Detect which cell encompasses the target text, then output its [x, y] center coordinate. 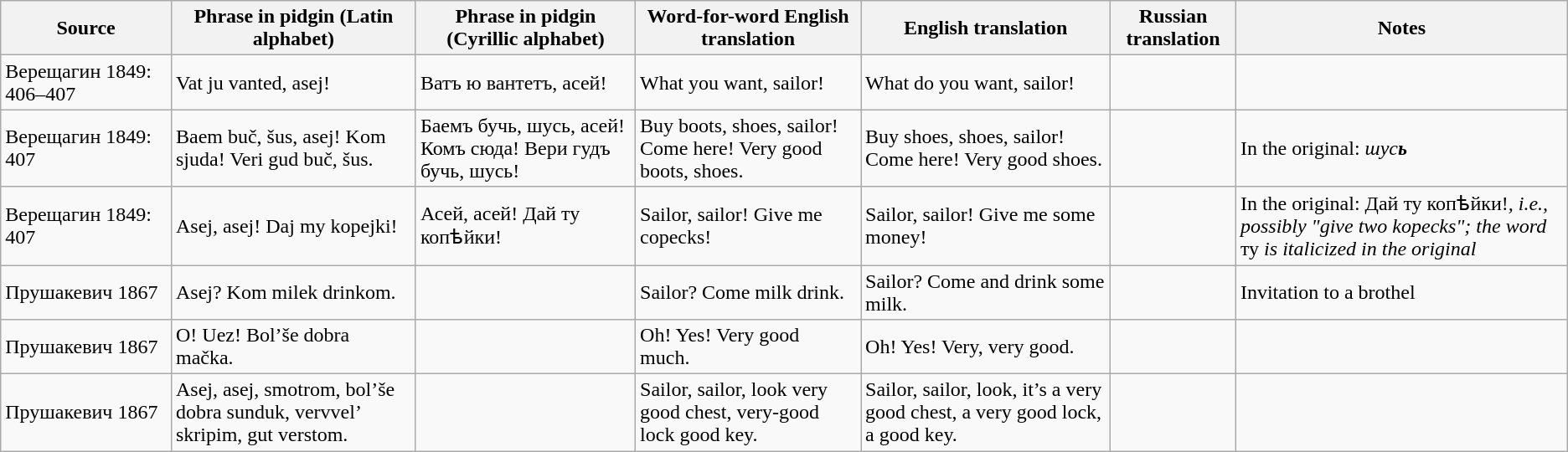
Sailor? Come milk drink. [749, 291]
Russian translation [1173, 28]
Vat ju vanted, asej! [293, 82]
Баемъ бучь, шусь, асей! Комъ сюда! Вери гудъ бучь, шусь! [525, 148]
Source [86, 28]
Верещагин 1849:406–407 [86, 82]
What do you want, sailor! [986, 82]
Sailor, sailor! Give me copecks! [749, 226]
Baem buč, šus, asej! Kom sjuda! Veri gud buč, šus. [293, 148]
Sailor, sailor, look very good chest, very-good lock good key. [749, 413]
Phrase in pidgin (Cyrillic alphabet) [525, 28]
In the original: Дай ту копѣйки!, i.e., possibly "give two kopecks"; the word ту is italicized in the original [1401, 226]
Buy shoes, shoes, sailor! Come here! Very good shoes. [986, 148]
Notes [1401, 28]
Buy boots, shoes, sailor! Come here! Very good boots, shoes. [749, 148]
Asej? Kom milek drinkom. [293, 291]
Invitation to a brothel [1401, 291]
Asej, asej, smotrom, bol’še dobra sunduk, vervvel’ skripim, gut verstom. [293, 413]
In the original: шусь [1401, 148]
Word-for-word English translation [749, 28]
Sailor? Come and drink some milk. [986, 291]
English translation [986, 28]
Sailor, sailor! Give me some money! [986, 226]
Oh! Yes! Very, very good. [986, 347]
Phrase in pidgin (Latin alphabet) [293, 28]
Oh! Yes! Very good much. [749, 347]
What you want, sailor! [749, 82]
O! Uez! Bol’še dobra mačka. [293, 347]
Ватъ ю вантетъ, асей! [525, 82]
Asej, asej! Daj my kopejki! [293, 226]
Асей, асей! Дай ту копѣйки! [525, 226]
Sailor, sailor, look, it’s a very good chest, a very good lock, a good key. [986, 413]
